Output the [x, y] coordinate of the center of the cell containing the given text.  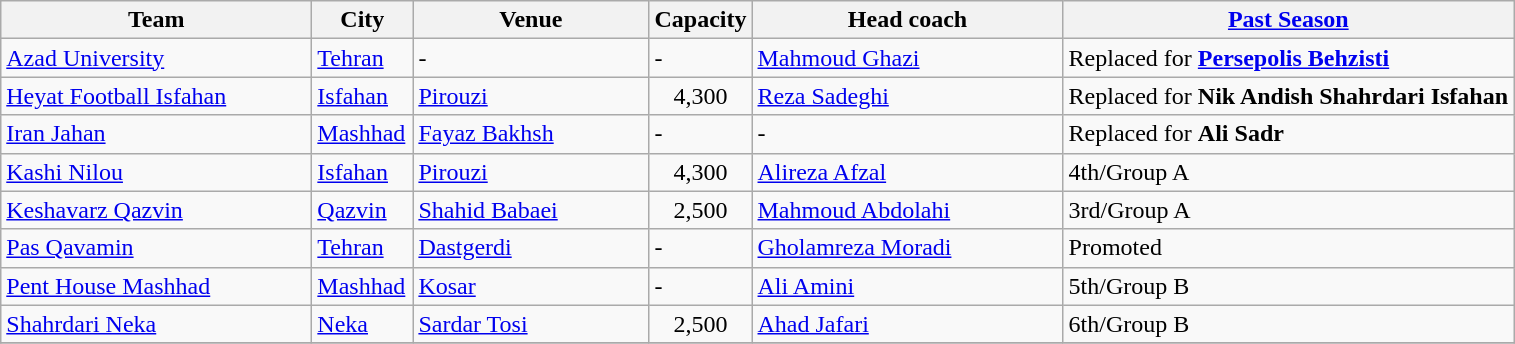
3rd/Group A [1288, 210]
Pent House Mashhad [156, 286]
Replaced for Nik Andish Shahrdari Isfahan [1288, 96]
Kashi Nilou [156, 172]
Sardar Tosi [531, 324]
Ahad Jafari [908, 324]
Shahid Babaei [531, 210]
Azad University [156, 58]
Keshavarz Qazvin [156, 210]
Capacity [700, 20]
6th/Group B [1288, 324]
Team [156, 20]
Replaced for Persepolis Behzisti [1288, 58]
Shahrdari Neka [156, 324]
Pas Qavamin [156, 248]
5th/Group B [1288, 286]
Qazvin [362, 210]
Dastgerdi [531, 248]
Head coach [908, 20]
City [362, 20]
Alireza Afzal [908, 172]
4th/Group A [1288, 172]
Replaced for Ali Sadr [1288, 134]
Kosar [531, 286]
Mahmoud Ghazi [908, 58]
Ali Amini [908, 286]
Reza Sadeghi [908, 96]
Past Season [1288, 20]
Neka [362, 324]
Venue [531, 20]
Promoted [1288, 248]
Heyat Football Isfahan [156, 96]
Gholamreza Moradi [908, 248]
Fayaz Bakhsh [531, 134]
Mahmoud Abdolahi [908, 210]
Iran Jahan [156, 134]
